Locate the cell with the specified text and output its (x, y) center coordinate. 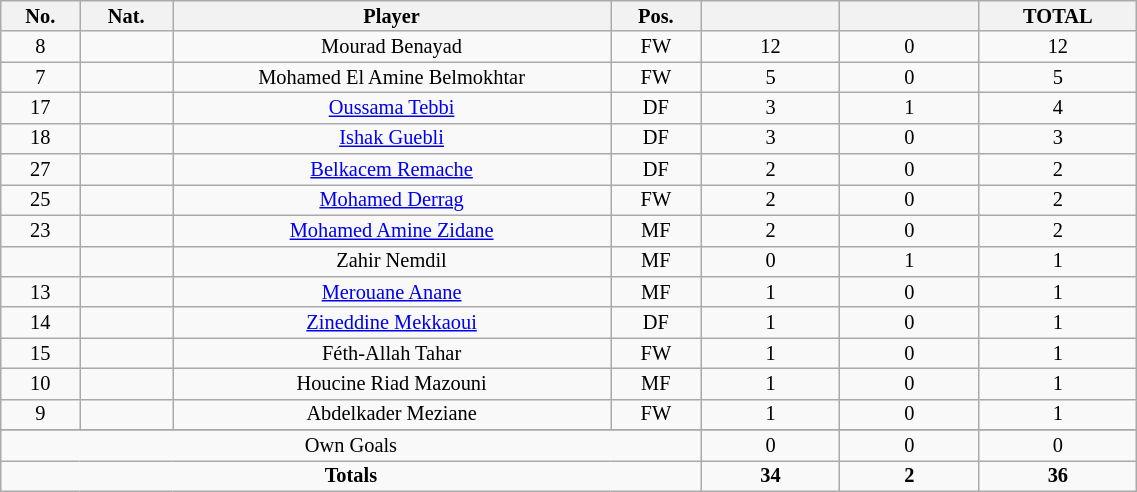
TOTAL (1058, 16)
Zahir Nemdil (392, 262)
Abdelkader Meziane (392, 414)
No. (40, 16)
Féth-Allah Tahar (392, 354)
8 (40, 46)
Pos. (656, 16)
Mohamed Derrag (392, 200)
Nat. (126, 16)
36 (1058, 476)
17 (40, 108)
13 (40, 292)
27 (40, 170)
Houcine Riad Mazouni (392, 384)
23 (40, 230)
Player (392, 16)
34 (770, 476)
10 (40, 384)
Oussama Tebbi (392, 108)
Zineddine Mekkaoui (392, 322)
15 (40, 354)
18 (40, 138)
Ishak Guebli (392, 138)
Totals (351, 476)
Belkacem Remache (392, 170)
Mourad Benayad (392, 46)
9 (40, 414)
Own Goals (351, 446)
25 (40, 200)
Mohamed Amine Zidane (392, 230)
14 (40, 322)
Merouane Anane (392, 292)
4 (1058, 108)
Mohamed El Amine Belmokhtar (392, 78)
7 (40, 78)
